Return [x, y] of the center of cell containing provided text 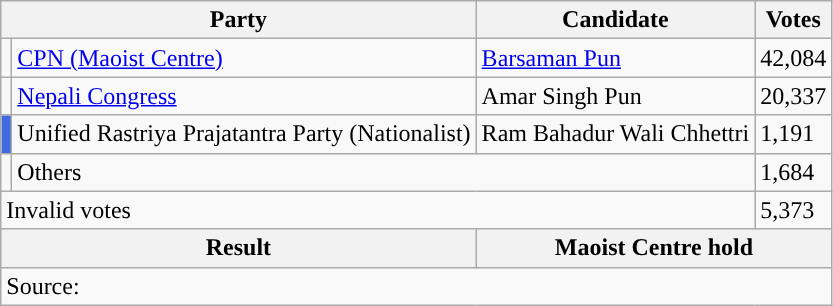
Result [238, 248]
CPN (Maoist Centre) [244, 58]
5,373 [794, 210]
Amar Singh Pun [616, 96]
20,337 [794, 96]
1,191 [794, 134]
Others [384, 172]
Invalid votes [378, 210]
Nepali Congress [244, 96]
42,084 [794, 58]
Barsaman Pun [616, 58]
Maoist Centre hold [654, 248]
1,684 [794, 172]
Source: [416, 286]
Votes [794, 20]
Party [238, 20]
Candidate [616, 20]
Ram Bahadur Wali Chhettri [616, 134]
Unified Rastriya Prajatantra Party (Nationalist) [244, 134]
